Extract the (X, Y) coordinate from the center of the cell holding the provided text.  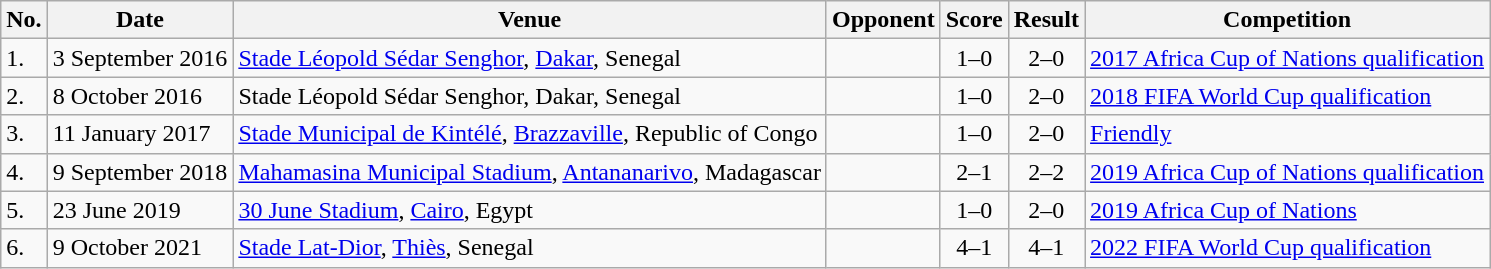
Result (1046, 20)
9 September 2018 (140, 172)
9 October 2021 (140, 248)
Score (974, 20)
Stade Municipal de Kintélé, Brazzaville, Republic of Congo (530, 134)
5. (24, 210)
23 June 2019 (140, 210)
3 September 2016 (140, 58)
11 January 2017 (140, 134)
Mahamasina Municipal Stadium, Antananarivo, Madagascar (530, 172)
Venue (530, 20)
3. (24, 134)
6. (24, 248)
Opponent (883, 20)
No. (24, 20)
2019 Africa Cup of Nations (1288, 210)
Competition (1288, 20)
30 June Stadium, Cairo, Egypt (530, 210)
2. (24, 96)
2–2 (1046, 172)
Friendly (1288, 134)
2017 Africa Cup of Nations qualification (1288, 58)
2018 FIFA World Cup qualification (1288, 96)
2022 FIFA World Cup qualification (1288, 248)
2–1 (974, 172)
Date (140, 20)
8 October 2016 (140, 96)
Stade Lat-Dior, Thiès, Senegal (530, 248)
2019 Africa Cup of Nations qualification (1288, 172)
1. (24, 58)
4. (24, 172)
